From the cell containing the given text, extract its center point as [x, y] coordinate. 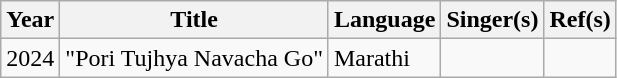
"Pori Tujhya Navacha Go" [194, 58]
Singer(s) [492, 20]
Year [30, 20]
Language [384, 20]
Marathi [384, 58]
Title [194, 20]
2024 [30, 58]
Ref(s) [580, 20]
